Scan for the cell matching the given text and deliver its [x, y] coordinate at center. 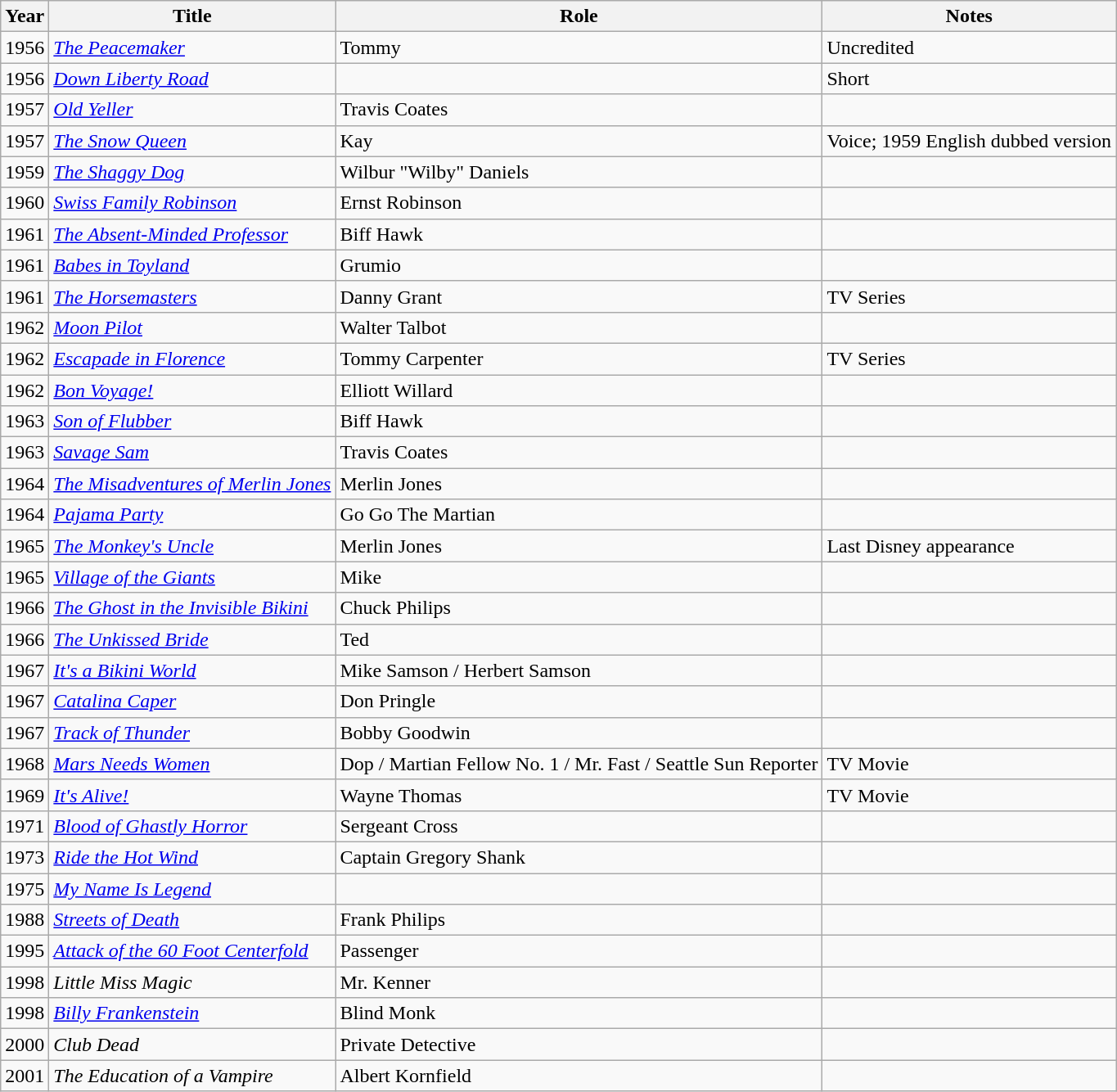
The Horsemasters [192, 296]
Swiss Family Robinson [192, 203]
The Unkissed Bride [192, 639]
1959 [25, 172]
Wilbur "Wilby" Daniels [579, 172]
The Ghost in the Invisible Bikini [192, 608]
Role [579, 16]
2001 [25, 1076]
Mars Needs Women [192, 764]
Sergeant Cross [579, 826]
The Absent-Minded Professor [192, 234]
Grumio [579, 265]
Savage Sam [192, 453]
Ride the Hot Wind [192, 857]
Catalina Caper [192, 702]
Walter Talbot [579, 327]
The Education of a Vampire [192, 1076]
Babes in Toyland [192, 265]
Blind Monk [579, 1013]
1971 [25, 826]
Notes [969, 16]
Blood of Ghastly Horror [192, 826]
Dop / Martian Fellow No. 1 / Mr. Fast / Seattle Sun Reporter [579, 764]
Mike Samson / Herbert Samson [579, 670]
Mr. Kenner [579, 982]
Billy Frankenstein [192, 1013]
Streets of Death [192, 920]
The Misadventures of Merlin Jones [192, 484]
Track of Thunder [192, 733]
2000 [25, 1045]
Albert Kornfield [579, 1076]
Bon Voyage! [192, 390]
Kay [579, 141]
The Shaggy Dog [192, 172]
Down Liberty Road [192, 79]
Captain Gregory Shank [579, 857]
1969 [25, 795]
Son of Flubber [192, 422]
1968 [25, 764]
It's Alive! [192, 795]
Ernst Robinson [579, 203]
Bobby Goodwin [579, 733]
1960 [25, 203]
Don Pringle [579, 702]
Elliott Willard [579, 390]
Last Disney appearance [969, 546]
Private Detective [579, 1045]
Tommy [579, 47]
Year [25, 16]
The Peacemaker [192, 47]
Attack of the 60 Foot Centerfold [192, 951]
Frank Philips [579, 920]
1995 [25, 951]
Ted [579, 639]
The Monkey's Uncle [192, 546]
Chuck Philips [579, 608]
Club Dead [192, 1045]
Village of the Giants [192, 577]
Passenger [579, 951]
Title [192, 16]
Wayne Thomas [579, 795]
Tommy Carpenter [579, 359]
1988 [25, 920]
Mike [579, 577]
Pajama Party [192, 515]
Little Miss Magic [192, 982]
The Snow Queen [192, 141]
My Name Is Legend [192, 888]
It's a Bikini World [192, 670]
Go Go The Martian [579, 515]
Old Yeller [192, 110]
Voice; 1959 English dubbed version [969, 141]
Short [969, 79]
Moon Pilot [192, 327]
1973 [25, 857]
1975 [25, 888]
Uncredited [969, 47]
Danny Grant [579, 296]
Escapade in Florence [192, 359]
